Determine the (x, y) coordinate at the center of the cell enclosing the given text.  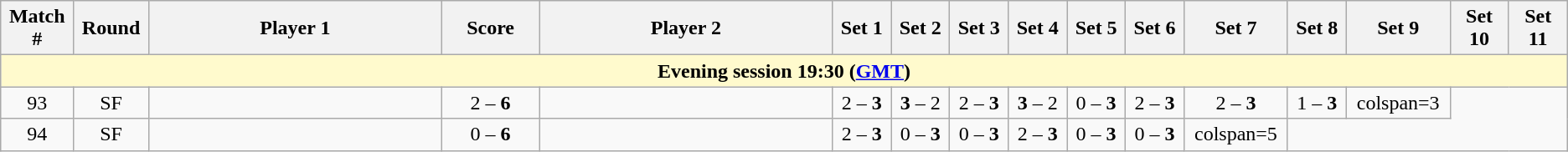
Set 2 (921, 28)
Round (111, 28)
Set 8 (1317, 28)
Set 7 (1236, 28)
94 (37, 134)
Set 10 (1479, 28)
Set 11 (1538, 28)
colspan=3 (1398, 103)
Player 1 (295, 28)
93 (37, 103)
0 – 6 (491, 134)
Set 4 (1038, 28)
Set 3 (979, 28)
Score (491, 28)
colspan=5 (1236, 134)
1 – 3 (1317, 103)
Set 1 (862, 28)
Player 2 (686, 28)
Set 6 (1155, 28)
Set 5 (1096, 28)
Set 9 (1398, 28)
Evening session 19:30 (GMT) (784, 71)
Match # (37, 28)
2 – 6 (491, 103)
